Determine the (X, Y) coordinate at the center of the cell enclosing the given text.  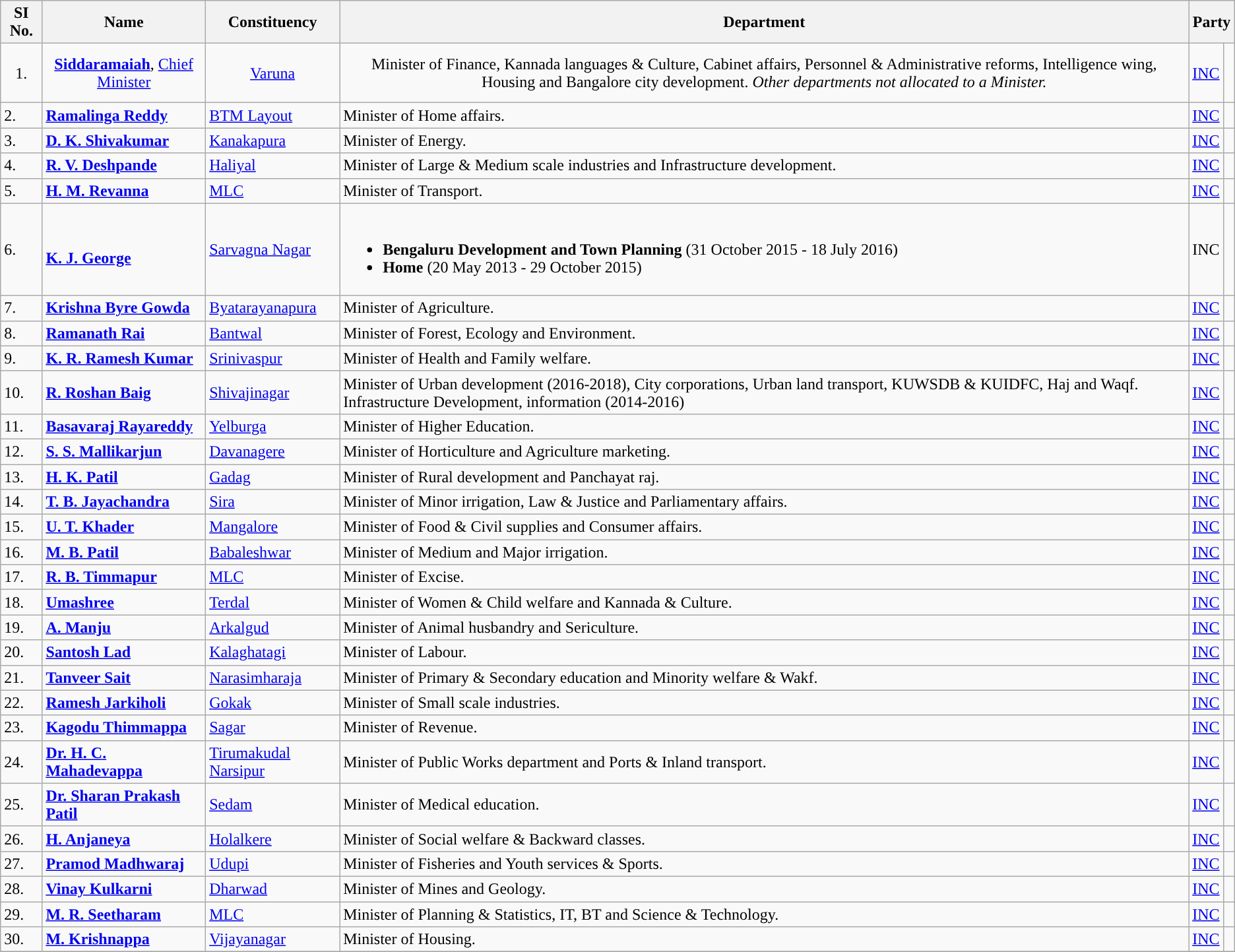
4. (21, 166)
Party (1212, 22)
H. K. Patil (124, 477)
Minister of Medical education. (764, 805)
Srinivaspur (273, 358)
14. (21, 502)
Kanakapura (273, 141)
17. (21, 577)
20. (21, 652)
T. B. Jayachandra (124, 502)
7. (21, 308)
30. (21, 939)
D. K. Shivakumar (124, 141)
Minister of Food & Civil supplies and Consumer affairs. (764, 527)
Minister of Fisheries and Youth services & Sports. (764, 864)
Minister of Animal husbandry and Sericulture. (764, 627)
Krishna Byre Gowda (124, 308)
Ramanath Rai (124, 333)
Minister of Housing. (764, 939)
26. (21, 839)
Ramalinga Reddy (124, 115)
M. B. Patil (124, 552)
12. (21, 451)
16. (21, 552)
23. (21, 728)
22. (21, 703)
R. Roshan Baig (124, 392)
Yelburga (273, 426)
29. (21, 914)
Minister of Public Works department and Ports & Inland transport. (764, 761)
S. S. Mallikarjun (124, 451)
R. V. Deshpande (124, 166)
Sagar (273, 728)
Minister of Small scale industries. (764, 703)
Basavaraj Rayareddy (124, 426)
Santosh Lad (124, 652)
U. T. Khader (124, 527)
H. M. Revanna (124, 191)
Holalkere (273, 839)
K. J. George (124, 249)
1. (21, 73)
Minister of Primary & Secondary education and Minority welfare & Wakf. (764, 678)
Sira (273, 502)
Minister of Planning & Statistics, IT, BT and Science & Technology. (764, 914)
M. Krishnappa (124, 939)
Minister of Agriculture. (764, 308)
SI No. (21, 22)
Minister of Energy. (764, 141)
Minister of Excise. (764, 577)
Minister of Labour. (764, 652)
Minister of Social welfare & Backward classes. (764, 839)
Pramod Madhwaraj (124, 864)
Minister of Higher Education. (764, 426)
Minister of Home affairs. (764, 115)
Ramesh Jarkiholi (124, 703)
Minister of Rural development and Panchayat raj. (764, 477)
19. (21, 627)
Minister of Minor irrigation, Law & Justice and Parliamentary affairs. (764, 502)
6. (21, 249)
Minister of Horticulture and Agriculture marketing. (764, 451)
Arkalgud (273, 627)
21. (21, 678)
Tirumakudal Narsipur (273, 761)
15. (21, 527)
Department (764, 22)
Terdal (273, 602)
Narasimharaja (273, 678)
Tanveer Sait (124, 678)
10. (21, 392)
Babaleshwar (273, 552)
8. (21, 333)
Byatarayanapura (273, 308)
Bengaluru Development and Town Planning (31 October 2015 - 18 July 2016)Home (20 May 2013 - 29 October 2015) (764, 249)
Minister of Forest, Ecology and Environment. (764, 333)
Sarvagna Nagar (273, 249)
Bantwal (273, 333)
R. B. Timmapur (124, 577)
Kagodu Thimmappa (124, 728)
28. (21, 889)
Vinay Kulkarni (124, 889)
27. (21, 864)
24. (21, 761)
Gadag (273, 477)
Minister of Large & Medium scale industries and Infrastructure development. (764, 166)
Minister of Transport. (764, 191)
25. (21, 805)
13. (21, 477)
A. Manju (124, 627)
Minister of Medium and Major irrigation. (764, 552)
Minister of Mines and Geology. (764, 889)
2. (21, 115)
M. R. Seetharam (124, 914)
Minister of Revenue. (764, 728)
Minister of Women & Child welfare and Kannada & Culture. (764, 602)
Mangalore (273, 527)
Gokak (273, 703)
Siddaramaiah, Chief Minister (124, 73)
Dharwad (273, 889)
Varuna (273, 73)
9. (21, 358)
Sedam (273, 805)
Vijayanagar (273, 939)
Davanagere (273, 451)
Dr. H. C. Mahadevappa (124, 761)
Shivajinagar (273, 392)
K. R. Ramesh Kumar (124, 358)
Minister of Health and Family welfare. (764, 358)
11. (21, 426)
Dr. Sharan Prakash Patil (124, 805)
5. (21, 191)
Constituency (273, 22)
Name (124, 22)
Kalaghatagi (273, 652)
Haliyal (273, 166)
18. (21, 602)
Udupi (273, 864)
H. Anjaneya (124, 839)
3. (21, 141)
Umashree (124, 602)
BTM Layout (273, 115)
